Extract the (x, y) coordinate from the center of the cell holding the provided text.  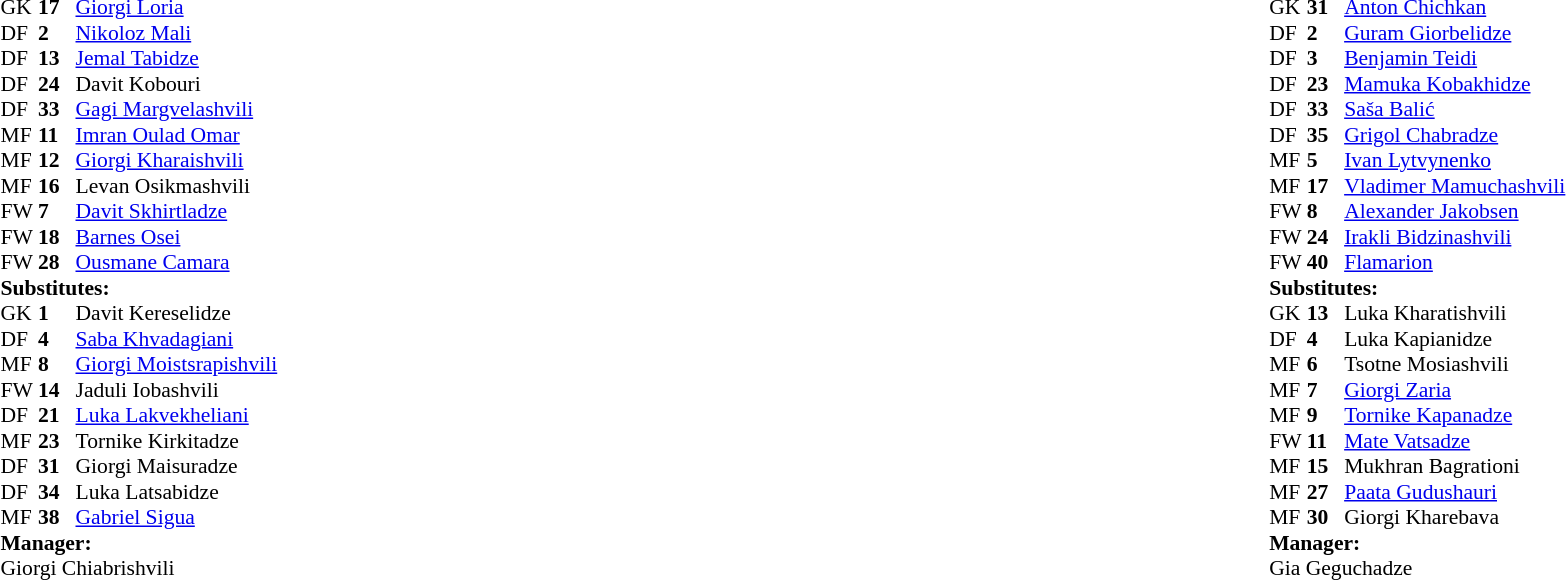
21 (57, 415)
16 (57, 186)
18 (57, 237)
Gabriel Sigua (177, 517)
Jemal Tabidze (177, 59)
Barnes Osei (177, 237)
9 (1326, 415)
5 (1326, 161)
Giorgi Maisuradze (177, 467)
Grigol Chabradze (1454, 135)
17 (1326, 186)
Mamuka Kobakhidze (1454, 84)
28 (57, 263)
Giorgi Kharaishvili (177, 161)
Tornike Kapanadze (1454, 415)
14 (57, 390)
1 (57, 313)
Luka Kharatishvili (1454, 313)
27 (1326, 492)
Luka Latsabidze (177, 492)
Tsotne Mosiashvili (1454, 365)
Tornike Kirkitadze (177, 441)
Ousmane Camara (177, 263)
Alexander Jakobsen (1454, 211)
Ivan Lytvynenko (1454, 161)
Imran Oulad Omar (177, 135)
12 (57, 161)
3 (1326, 59)
Davit Skhirtladze (177, 211)
15 (1326, 467)
Giorgi Moistsrapishvili (177, 365)
6 (1326, 365)
Saša Balić (1454, 109)
Jaduli Iobashvili (177, 390)
40 (1326, 263)
Giorgi Zaria (1454, 390)
31 (57, 467)
38 (57, 517)
30 (1326, 517)
Davit Kereselidze (177, 313)
Irakli Bidzinashvili (1454, 237)
Giorgi Kharebava (1454, 517)
35 (1326, 135)
Flamarion (1454, 263)
Mukhran Bagrationi (1454, 467)
Nikoloz Mali (177, 33)
Luka Kapianidze (1454, 339)
Vladimer Mamuchashvili (1454, 186)
Benjamin Teidi (1454, 59)
Luka Lakvekheliani (177, 415)
Davit Kobouri (177, 84)
Gagi Margvelashvili (177, 109)
Guram Giorbelidze (1454, 33)
34 (57, 492)
Saba Khvadagiani (177, 339)
Paata Gudushauri (1454, 492)
Mate Vatsadze (1454, 441)
Levan Osikmashvili (177, 186)
